Scan for the cell matching the given text and deliver its [X, Y] coordinate at center. 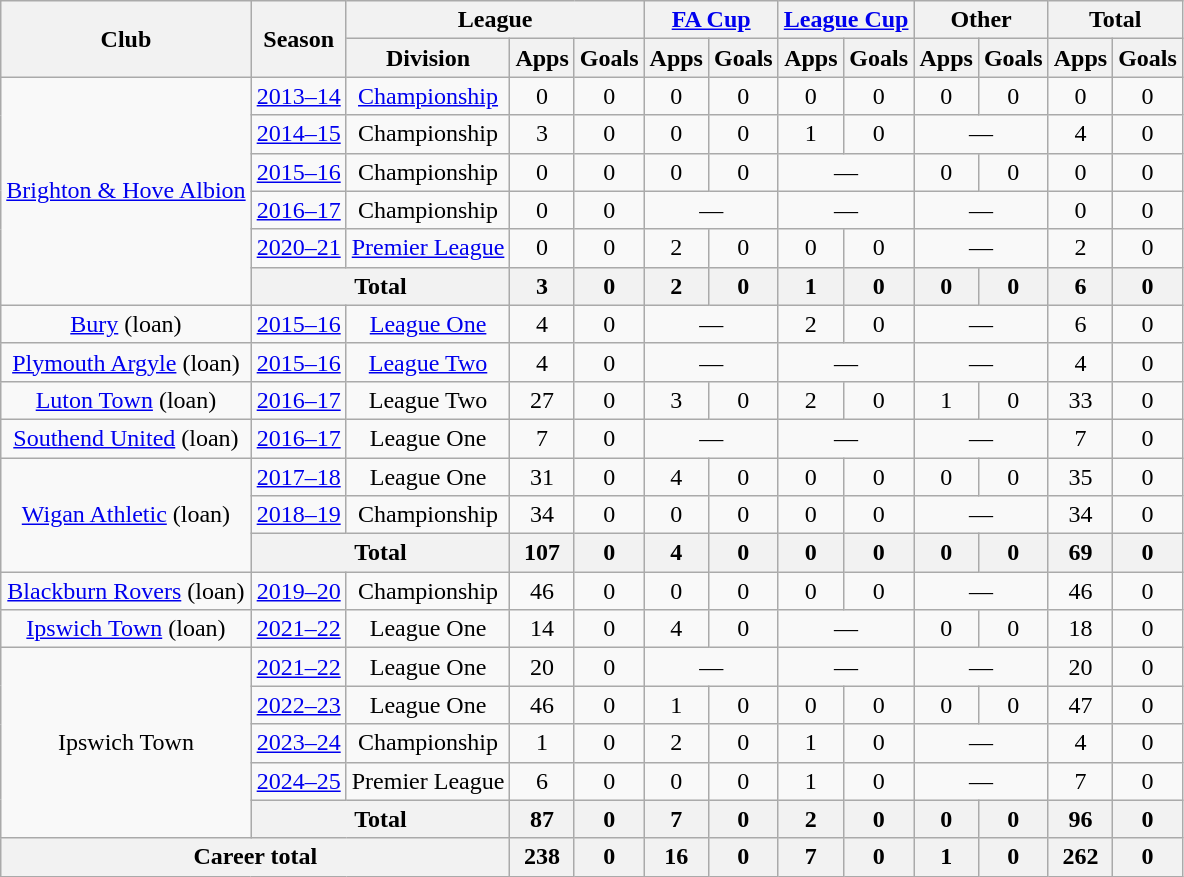
League Cup [846, 20]
Other [981, 20]
Luton Town (loan) [126, 400]
47 [1080, 705]
Plymouth Argyle (loan) [126, 362]
Wigan Athletic (loan) [126, 515]
2017–18 [298, 477]
Blackburn Rovers (loan) [126, 591]
2024–25 [298, 781]
Club [126, 39]
96 [1080, 819]
2014–15 [298, 134]
18 [1080, 629]
2020–21 [298, 248]
35 [1080, 477]
Career total [256, 857]
League [495, 20]
Bury (loan) [126, 324]
Ipswich Town [126, 743]
2013–14 [298, 96]
87 [542, 819]
33 [1080, 400]
27 [542, 400]
69 [1080, 553]
107 [542, 553]
FA Cup [711, 20]
14 [542, 629]
Division [428, 58]
262 [1080, 857]
2022–23 [298, 705]
Brighton & Hove Albion [126, 191]
31 [542, 477]
Season [298, 39]
Ipswich Town (loan) [126, 629]
238 [542, 857]
Southend United (loan) [126, 438]
2019–20 [298, 591]
16 [676, 857]
2023–24 [298, 743]
2018–19 [298, 515]
